Provide the [x, y] coordinate of the cell's center where the given text is located.  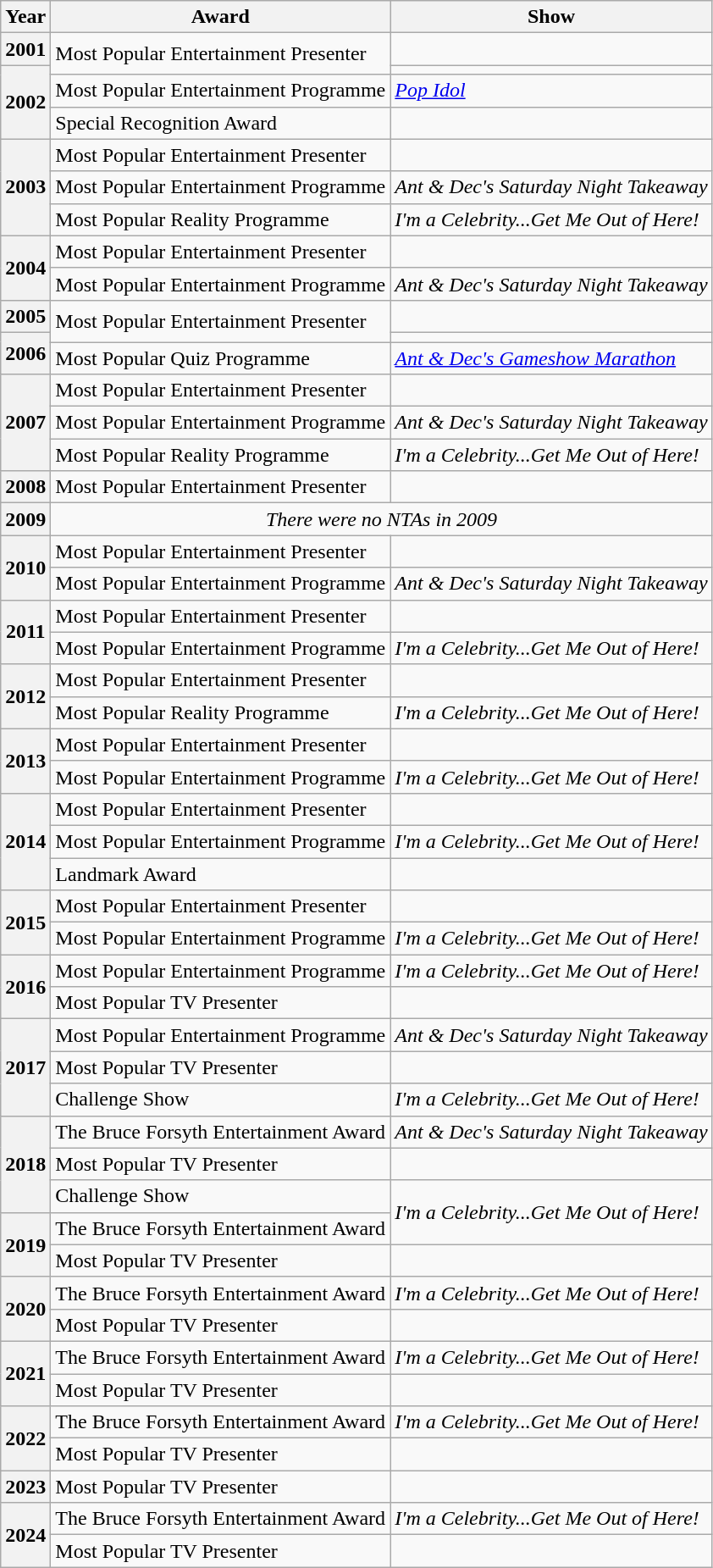
2010 [25, 568]
2008 [25, 487]
2016 [25, 987]
2005 [25, 316]
2003 [25, 187]
2002 [25, 102]
2018 [25, 1164]
2009 [25, 519]
2024 [25, 1535]
2020 [25, 1309]
2019 [25, 1244]
2015 [25, 923]
2004 [25, 268]
2007 [25, 423]
2013 [25, 761]
Year [25, 17]
Award [220, 17]
2021 [25, 1373]
Pop Idol [551, 91]
2006 [25, 352]
2012 [25, 696]
2001 [25, 49]
Special Recognition Award [220, 123]
Most Popular Quiz Programme [220, 358]
2017 [25, 1067]
Ant & Dec's Gameshow Marathon [551, 358]
There were no NTAs in 2009 [381, 519]
Show [551, 17]
2011 [25, 632]
2014 [25, 841]
2023 [25, 1487]
Landmark Award [220, 873]
2022 [25, 1438]
